Extract the [x, y] coordinate from the center of the cell holding the provided text.  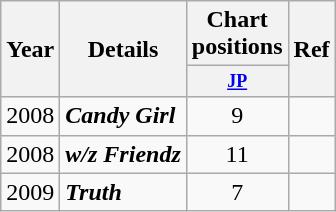
11 [237, 154]
Year [30, 49]
2009 [30, 192]
JP [237, 82]
Candy Girl [123, 116]
Details [123, 49]
Chart positions [237, 34]
Truth [123, 192]
w/z Friendz [123, 154]
9 [237, 116]
7 [237, 192]
Ref [312, 49]
